Capture the cell that displays the provided text and extract its (X, Y) central coordinate. 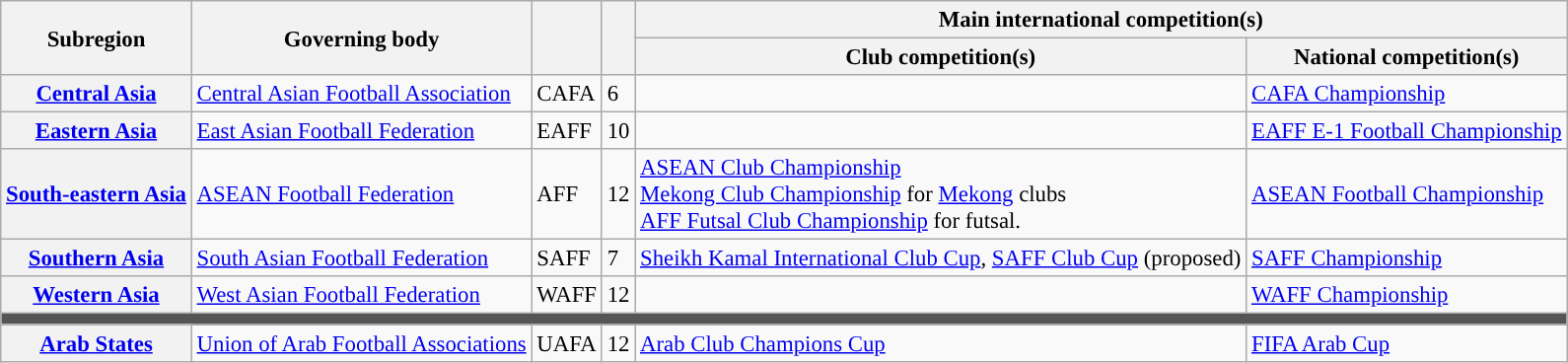
ASEAN Football Federation (361, 194)
Arab States (97, 343)
WAFF Championship (1406, 295)
South-eastern Asia (97, 194)
National competition(s) (1406, 57)
Eastern Asia (97, 131)
SAFF (566, 258)
West Asian Football Federation (361, 295)
Southern Asia (97, 258)
SAFF Championship (1406, 258)
East Asian Football Federation (361, 131)
AFF (566, 194)
South Asian Football Federation (361, 258)
Sheikh Kamal International Club Cup, SAFF Club Cup (proposed) (941, 258)
Arab Club Champions Cup (941, 343)
Main international competition(s) (1101, 20)
UAFA (566, 343)
CAFA (566, 94)
Central Asian Football Association (361, 94)
EAFF E-1 Football Championship (1406, 131)
CAFA Championship (1406, 94)
ASEAN Football Championship (1406, 194)
ASEAN Club ChampionshipMekong Club Championship for Mekong clubsAFF Futsal Club Championship for futsal. (941, 194)
7 (617, 258)
6 (617, 94)
FIFA Arab Cup (1406, 343)
EAFF (566, 131)
Western Asia (97, 295)
Union of Arab Football Associations (361, 343)
WAFF (566, 295)
10 (617, 131)
Subregion (97, 37)
Governing body (361, 37)
Club competition(s) (941, 57)
Central Asia (97, 94)
